Identify which cell holds the provided text, then report its (x, y) central coordinate. 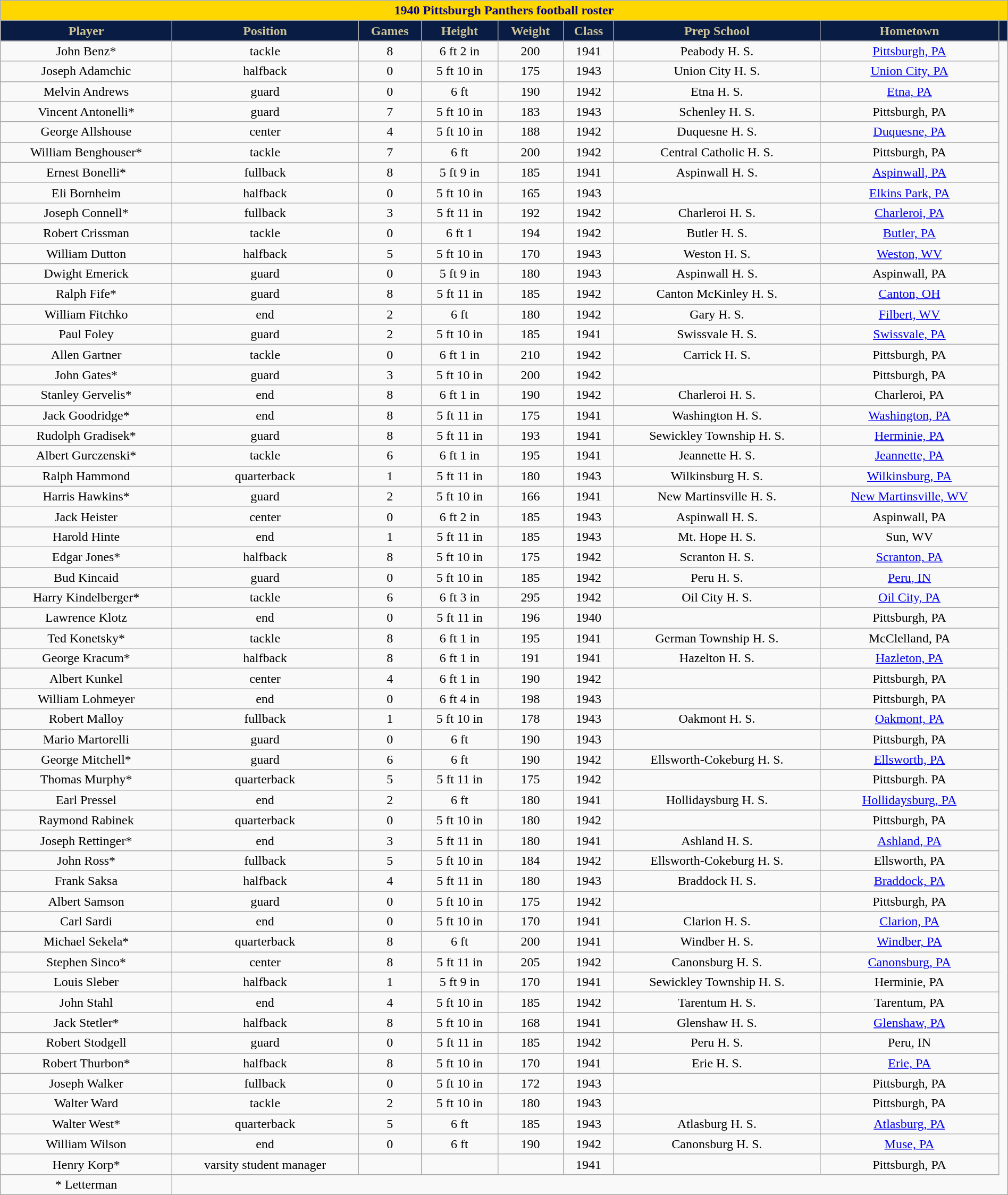
Elkins Park, PA (909, 193)
Earl Pressel (86, 800)
Tarentum H. S. (717, 1002)
178 (531, 719)
Pittsburgh. PA (909, 780)
Schenley H. S. (717, 112)
German Township H. S. (717, 638)
191 (531, 658)
Erie H. S. (717, 1063)
varsity student manager (265, 1164)
Mario Martorelli (86, 739)
Allen Gartner (86, 355)
Muse, PA (909, 1144)
183 (531, 112)
Position (265, 31)
Games (390, 31)
Albert Gurczenski* (86, 456)
Harry Kindelberger* (86, 598)
Oil City, PA (909, 598)
Braddock H. S. (717, 881)
Albert Samson (86, 901)
Mt. Hope H. S. (717, 537)
Jeannette, PA (909, 456)
Filbert, WV (909, 314)
Albert Kunkel (86, 679)
Hazelton H. S. (717, 658)
William Dutton (86, 254)
Walter West* (86, 1124)
Louis Sleber (86, 982)
Edgar Jones* (86, 557)
McClelland, PA (909, 638)
168 (531, 1023)
Wilkinsburg H. S. (717, 476)
194 (531, 233)
Ted Konetsky* (86, 638)
196 (531, 618)
William Benghouser* (86, 152)
Jeannette H. S. (717, 456)
Frank Saksa (86, 881)
Harris Hawkins* (86, 496)
Lawrence Klotz (86, 618)
Carl Sardi (86, 922)
William Wilson (86, 1144)
Hollidaysburg, PA (909, 800)
Walter Ward (86, 1104)
Carrick H. S. (717, 355)
Player (86, 31)
Etna H. S. (717, 91)
Oil City H. S. (717, 598)
Butler, PA (909, 233)
Thomas Murphy* (86, 780)
Joseph Connell* (86, 213)
Height (459, 31)
188 (531, 132)
205 (531, 962)
Tarentum, PA (909, 1002)
6 ft 1 (459, 233)
Hazleton, PA (909, 658)
Union City, PA (909, 71)
William Lohmeyer (86, 699)
Joseph Rettinger* (86, 840)
Canton McKinley H. S. (717, 294)
Atlasburg H. S. (717, 1124)
Washington, PA (909, 415)
Eli Bornheim (86, 193)
New Martinsville H. S. (717, 496)
Jack Stetler* (86, 1023)
Class (589, 31)
Robert Stodgell (86, 1043)
Ashland H. S. (717, 840)
John Benz* (86, 51)
Weston, WV (909, 254)
Raymond Rabinek (86, 820)
George Mitchell* (86, 759)
Canton, OH (909, 294)
Scranton H. S. (717, 557)
Bud Kincaid (86, 577)
165 (531, 193)
166 (531, 496)
6 ft 3 in (459, 598)
New Martinsville, WV (909, 496)
Glenshaw H. S. (717, 1023)
Oakmont, PA (909, 719)
Robert Thurbon* (86, 1063)
Jack Heister (86, 516)
Jack Goodridge* (86, 415)
Duquesne H. S. (717, 132)
Hometown (909, 31)
Butler H. S. (717, 233)
George Allshouse (86, 132)
198 (531, 699)
Weston H. S. (717, 254)
Stanley Gervelis* (86, 395)
Erie, PA (909, 1063)
Dwight Emerick (86, 274)
Robert Malloy (86, 719)
Vincent Antonelli* (86, 112)
George Kracum* (86, 658)
6 ft 4 in (459, 699)
Swissvale, PA (909, 335)
Prep School (717, 31)
172 (531, 1083)
Ernest Bonelli* (86, 172)
1940 Pittsburgh Panthers football roster (504, 11)
Weight (531, 31)
1940 (589, 618)
Braddock, PA (909, 881)
Ralph Hammond (86, 476)
Melvin Andrews (86, 91)
John Ross* (86, 860)
Ralph Fife* (86, 294)
Windber H. S. (717, 942)
Union City H. S. (717, 71)
John Gates* (86, 375)
Michael Sekela* (86, 942)
Robert Crissman (86, 233)
Windber, PA (909, 942)
Washington H. S. (717, 415)
Paul Foley (86, 335)
Glenshaw, PA (909, 1023)
Harold Hinte (86, 537)
Swissvale H. S. (717, 335)
295 (531, 598)
John Stahl (86, 1002)
Atlasburg, PA (909, 1124)
Henry Korp* (86, 1164)
Duquesne, PA (909, 132)
Hollidaysburg H. S. (717, 800)
Stephen Sinco* (86, 962)
Clarion, PA (909, 922)
Wilkinsburg, PA (909, 476)
William Fitchko (86, 314)
Central Catholic H. S. (717, 152)
Oakmont H. S. (717, 719)
193 (531, 436)
Etna, PA (909, 91)
Canonsburg, PA (909, 962)
Joseph Adamchic (86, 71)
Gary H. S. (717, 314)
Joseph Walker (86, 1083)
Clarion H. S. (717, 922)
Sun, WV (909, 537)
Scranton, PA (909, 557)
Peabody H. S. (717, 51)
Rudolph Gradisek* (86, 436)
184 (531, 860)
210 (531, 355)
* Letterman (86, 1184)
192 (531, 213)
Ashland, PA (909, 840)
